Capture the cell that displays the provided text and extract its [X, Y] central coordinate. 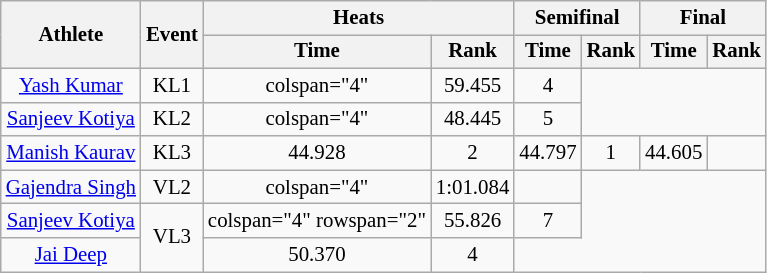
7 [548, 221]
Heats [358, 18]
VL3 [172, 238]
Event [172, 35]
44.797 [548, 153]
KL2 [172, 119]
50.370 [317, 255]
KL3 [172, 153]
48.445 [472, 119]
Final [703, 18]
44.605 [674, 153]
Yash Kumar [71, 85]
Gajendra Singh [71, 187]
Athlete [71, 35]
Jai Deep [71, 255]
Manish Kaurav [71, 153]
VL2 [172, 187]
55.826 [472, 221]
2 [472, 153]
Semifinal [577, 18]
1 [612, 153]
1:01.084 [472, 187]
KL1 [172, 85]
44.928 [317, 153]
5 [548, 119]
colspan="4" rowspan="2" [317, 221]
59.455 [472, 85]
